Extract the (x, y) coordinate from the center of the cell holding the provided text.  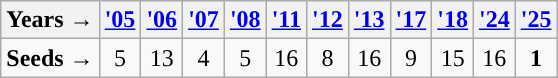
'07 (204, 20)
'12 (328, 20)
1 (536, 58)
4 (204, 58)
'17 (411, 20)
'11 (286, 20)
Years → (50, 20)
'08 (245, 20)
15 (453, 58)
'18 (453, 20)
'24 (495, 20)
13 (162, 58)
8 (328, 58)
'13 (369, 20)
9 (411, 58)
'05 (120, 20)
'25 (536, 20)
Seeds → (50, 58)
'06 (162, 20)
